Extract the (x, y) coordinate from the center of the cell holding the provided text.  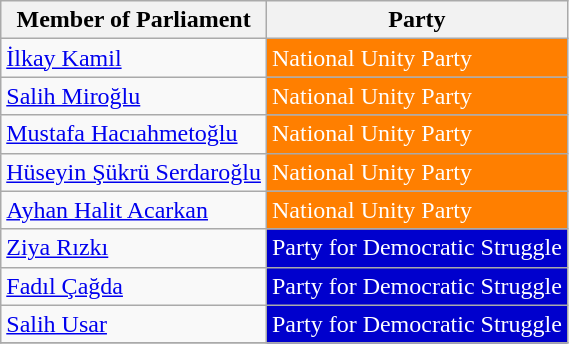
Ziya Rızkı (134, 248)
Mustafa Hacıahmetoğlu (134, 134)
Member of Parliament (134, 20)
Hüseyin Şükrü Serdaroğlu (134, 172)
Party (416, 20)
İlkay Kamil (134, 58)
Salih Miroğlu (134, 96)
Salih Usar (134, 324)
Fadıl Çağda (134, 286)
Ayhan Halit Acarkan (134, 210)
